Return (X, Y) of the center of cell containing provided text 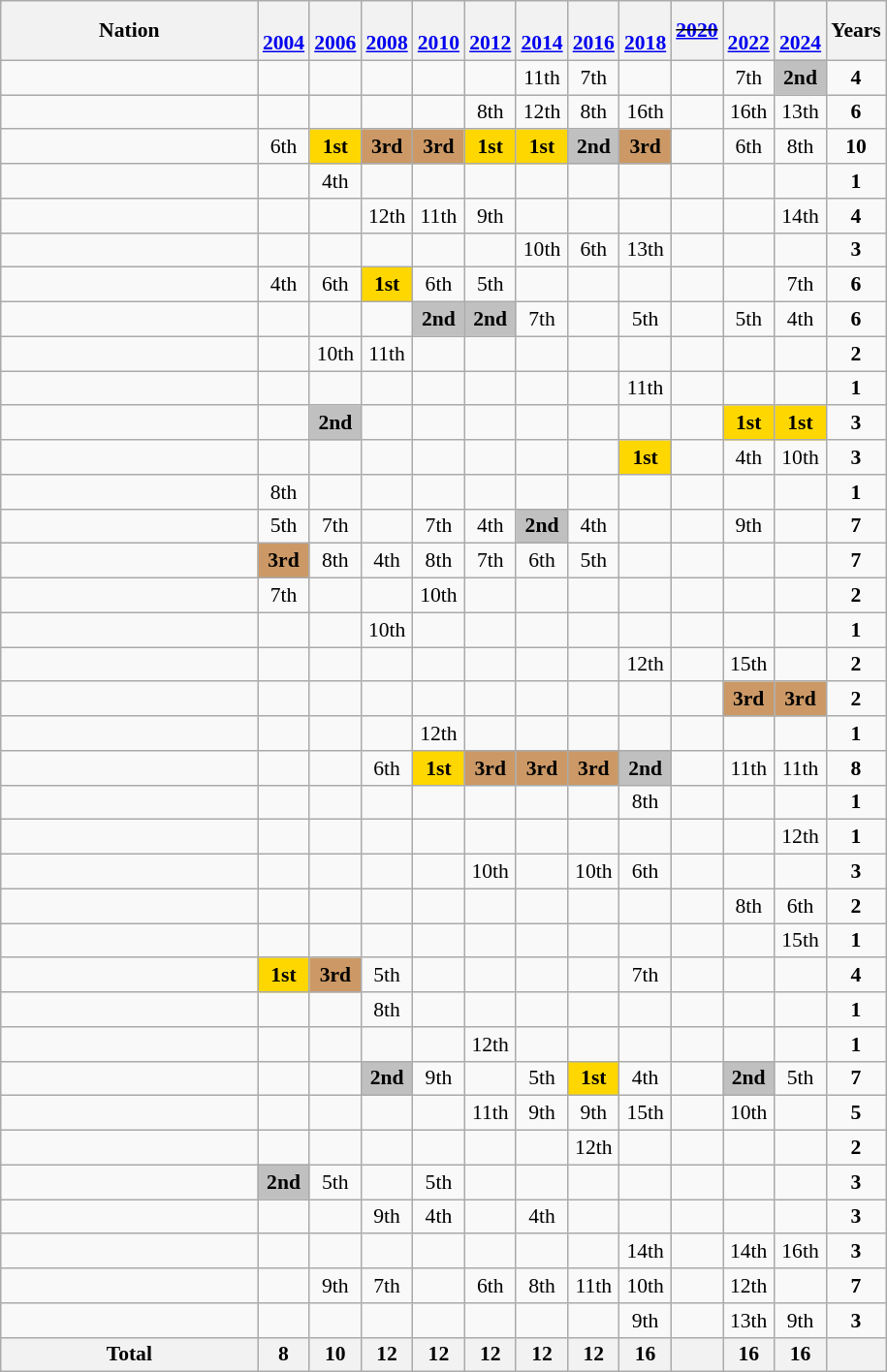
2020 (696, 31)
Nation (130, 31)
5 (856, 1113)
Years (856, 31)
2004 (283, 31)
2022 (748, 31)
2024 (801, 31)
2016 (593, 31)
2008 (386, 31)
2014 (541, 31)
2010 (438, 31)
2006 (335, 31)
2012 (491, 31)
2018 (646, 31)
Total (130, 1355)
